Determine the [x, y] coordinate at the center of the cell enclosing the given text.  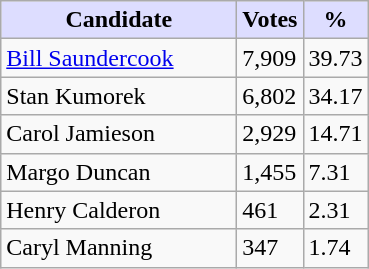
1.74 [336, 248]
14.71 [336, 134]
7.31 [336, 172]
Candidate [119, 20]
Caryl Manning [119, 248]
39.73 [336, 58]
Carol Jamieson [119, 134]
% [336, 20]
2,929 [270, 134]
461 [270, 210]
Henry Calderon [119, 210]
347 [270, 248]
Votes [270, 20]
Bill Saundercook [119, 58]
2.31 [336, 210]
34.17 [336, 96]
Stan Kumorek [119, 96]
7,909 [270, 58]
Margo Duncan [119, 172]
6,802 [270, 96]
1,455 [270, 172]
